Detect which cell encompasses the target text, then output its (x, y) center coordinate. 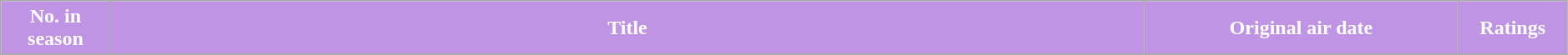
No. inseason (55, 28)
Title (627, 28)
Ratings (1512, 28)
Original air date (1302, 28)
